Return the [X, Y] coordinate for the center point of the cell that contains the specified text.  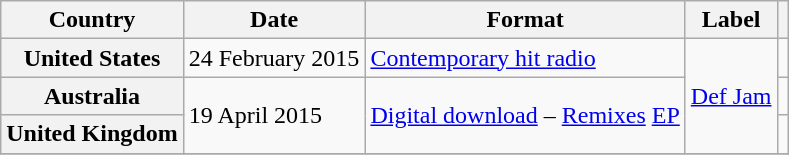
19 April 2015 [274, 115]
Date [274, 20]
Def Jam [731, 96]
Australia [92, 96]
Label [731, 20]
Country [92, 20]
United States [92, 58]
United Kingdom [92, 134]
24 February 2015 [274, 58]
Contemporary hit radio [525, 58]
Format [525, 20]
Digital download – Remixes EP [525, 115]
